Find where the given text appears and provide that cell's center as (x, y) coordinate. 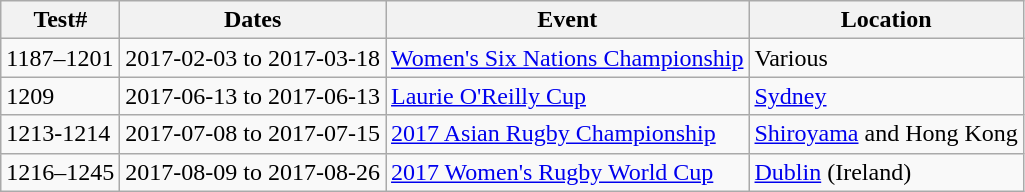
Laurie O'Reilly Cup (568, 96)
Sydney (886, 96)
1213-1214 (60, 134)
2017-02-03 to 2017-03-18 (253, 58)
1216–1245 (60, 172)
Dates (253, 20)
Women's Six Nations Championship (568, 58)
2017-08-09 to 2017-08-26 (253, 172)
1209 (60, 96)
Dublin (Ireland) (886, 172)
Location (886, 20)
2017-07-08 to 2017-07-15 (253, 134)
Test# (60, 20)
2017 Women's Rugby World Cup (568, 172)
Event (568, 20)
1187–1201 (60, 58)
Shiroyama and Hong Kong (886, 134)
Various (886, 58)
2017 Asian Rugby Championship (568, 134)
2017-06-13 to 2017-06-13 (253, 96)
